Output the [x, y] coordinate of the center of the cell containing the given text.  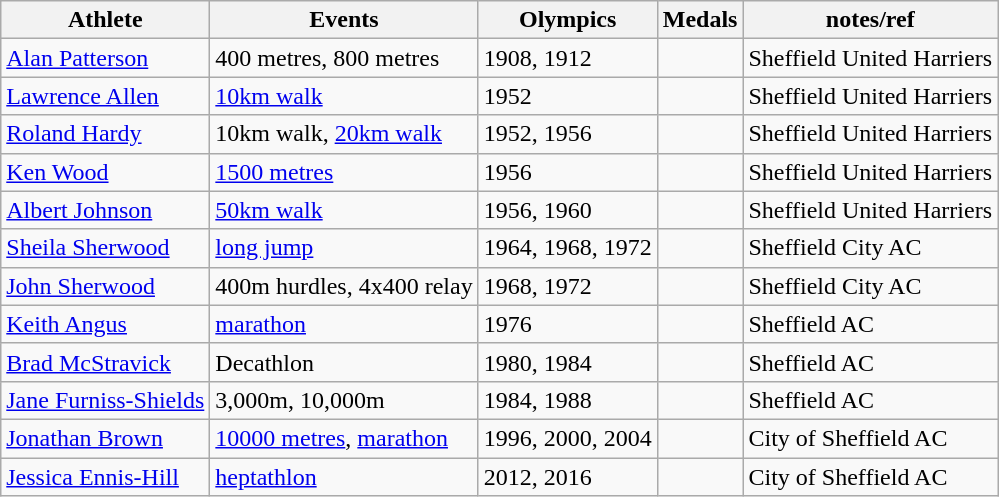
Roland Hardy [106, 134]
1968, 1972 [568, 286]
Decathlon [344, 362]
400m hurdles, 4x400 relay [344, 286]
Sheila Sherwood [106, 248]
long jump [344, 248]
50km walk [344, 210]
1980, 1984 [568, 362]
1976 [568, 324]
Medals [700, 20]
Brad McStravick [106, 362]
3,000m, 10,000m [344, 400]
Alan Patterson [106, 58]
Ken Wood [106, 172]
heptathlon [344, 477]
notes/ref [870, 20]
1956 [568, 172]
John Sherwood [106, 286]
Jessica Ennis-Hill [106, 477]
1952, 1956 [568, 134]
Albert Johnson [106, 210]
Athlete [106, 20]
Keith Angus [106, 324]
1952 [568, 96]
Jane Furniss-Shields [106, 400]
Olympics [568, 20]
Jonathan Brown [106, 438]
1984, 1988 [568, 400]
1908, 1912 [568, 58]
1500 metres [344, 172]
400 metres, 800 metres [344, 58]
1996, 2000, 2004 [568, 438]
Events [344, 20]
1956, 1960 [568, 210]
Lawrence Allen [106, 96]
10km walk [344, 96]
2012, 2016 [568, 477]
10000 metres, marathon [344, 438]
marathon [344, 324]
10km walk, 20km walk [344, 134]
1964, 1968, 1972 [568, 248]
